Search for the cell housing the specified text and yield its (X, Y) center coordinate. 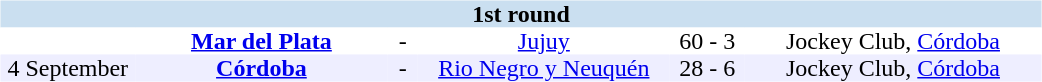
60 - 3 (707, 42)
4 September (68, 68)
1st round (520, 14)
Rio Negro y Neuquén (544, 68)
Córdoba (262, 68)
Mar del Plata (262, 42)
Jujuy (544, 42)
28 - 6 (707, 68)
